For the text-containing cell, return its midpoint in [x, y] coordinate format. 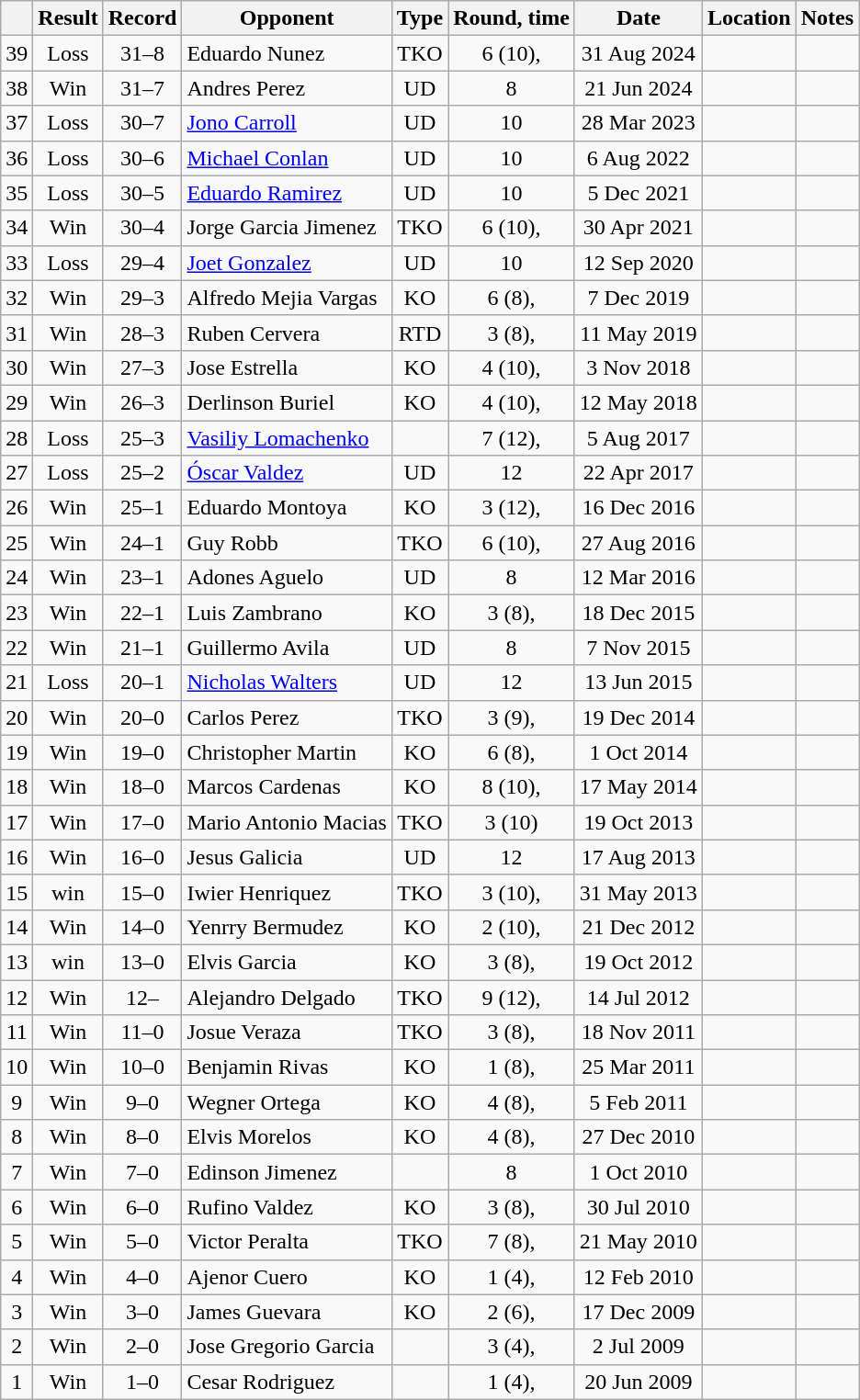
19 Dec 2014 [638, 717]
18–0 [142, 787]
6 [17, 1207]
21–1 [142, 648]
31 [17, 333]
3 [17, 1312]
7 (12), [512, 438]
7 Dec 2019 [638, 298]
15–0 [142, 892]
34 [17, 228]
25 [17, 543]
1 [17, 1382]
18 [17, 787]
Wegner Ortega [287, 1102]
4 [17, 1277]
16–0 [142, 857]
20 [17, 717]
8 (10), [512, 787]
Date [638, 18]
Alfredo Mejia Vargas [287, 298]
Type [419, 18]
32 [17, 298]
5 [17, 1242]
33 [17, 263]
11 May 2019 [638, 333]
36 [17, 158]
7 [17, 1172]
20 Jun 2009 [638, 1382]
Derlinson Buriel [287, 402]
29–4 [142, 263]
12 Sep 2020 [638, 263]
Victor Peralta [287, 1242]
25–1 [142, 508]
17 May 2014 [638, 787]
19 Oct 2013 [638, 822]
Mario Antonio Macias [287, 822]
23–1 [142, 578]
11 [17, 1033]
38 [17, 88]
8–0 [142, 1137]
13 [17, 962]
27 Aug 2016 [638, 543]
30–6 [142, 158]
Joet Gonzalez [287, 263]
20–0 [142, 717]
Record [142, 18]
2 [17, 1347]
Location [749, 18]
19 Oct 2012 [638, 962]
7 (8), [512, 1242]
14 [17, 927]
Notes [827, 18]
17 Aug 2013 [638, 857]
Vasiliy Lomachenko [287, 438]
Eduardo Ramirez [287, 193]
30–7 [142, 123]
Alejandro Delgado [287, 997]
Jorge Garcia Jimenez [287, 228]
11–0 [142, 1033]
37 [17, 123]
9 [17, 1102]
5–0 [142, 1242]
Edinson Jimenez [287, 1172]
Jose Estrella [287, 367]
3 Nov 2018 [638, 367]
30 Apr 2021 [638, 228]
25–2 [142, 473]
Guy Robb [287, 543]
Luis Zambrano [287, 613]
Cesar Rodriguez [287, 1382]
31 May 2013 [638, 892]
25 Mar 2011 [638, 1067]
9 (12), [512, 997]
30 [17, 367]
Michael Conlan [287, 158]
21 Jun 2024 [638, 88]
Eduardo Nunez [287, 53]
Ruben Cervera [287, 333]
3–0 [142, 1312]
2 (10), [512, 927]
21 May 2010 [638, 1242]
15 [17, 892]
Benjamin Rivas [287, 1067]
31 Aug 2024 [638, 53]
20–1 [142, 683]
14–0 [142, 927]
19 [17, 752]
Andres Perez [287, 88]
4–0 [142, 1277]
Christopher Martin [287, 752]
2 (6), [512, 1312]
Yenrry Bermudez [287, 927]
12– [142, 997]
18 Dec 2015 [638, 613]
29 [17, 402]
22–1 [142, 613]
22 Apr 2017 [638, 473]
12 Feb 2010 [638, 1277]
5 Feb 2011 [638, 1102]
Josue Veraza [287, 1033]
2–0 [142, 1347]
3 (10), [512, 892]
30–5 [142, 193]
14 Jul 2012 [638, 997]
23 [17, 613]
Iwier Henriquez [287, 892]
Result [68, 18]
2 Jul 2009 [638, 1347]
28 Mar 2023 [638, 123]
Eduardo Montoya [287, 508]
9–0 [142, 1102]
26–3 [142, 402]
24–1 [142, 543]
1 Oct 2010 [638, 1172]
12 Mar 2016 [638, 578]
22 [17, 648]
21 Dec 2012 [638, 927]
1 (8), [512, 1067]
Opponent [287, 18]
30–4 [142, 228]
Ajenor Cuero [287, 1277]
30 Jul 2010 [638, 1207]
21 [17, 683]
29–3 [142, 298]
Nicholas Walters [287, 683]
Óscar Valdez [287, 473]
Round, time [512, 18]
31–7 [142, 88]
27 Dec 2010 [638, 1137]
16 Dec 2016 [638, 508]
3 (10) [512, 822]
1–0 [142, 1382]
28–3 [142, 333]
1 Oct 2014 [638, 752]
James Guevara [287, 1312]
5 Dec 2021 [638, 193]
Jose Gregorio Garcia [287, 1347]
3 (4), [512, 1347]
Jesus Galicia [287, 857]
5 Aug 2017 [638, 438]
7–0 [142, 1172]
7 Nov 2015 [638, 648]
Guillermo Avila [287, 648]
6 Aug 2022 [638, 158]
26 [17, 508]
12 May 2018 [638, 402]
16 [17, 857]
17–0 [142, 822]
25–3 [142, 438]
6–0 [142, 1207]
24 [17, 578]
13 Jun 2015 [638, 683]
Jono Carroll [287, 123]
Elvis Morelos [287, 1137]
27–3 [142, 367]
27 [17, 473]
3 (9), [512, 717]
18 Nov 2011 [638, 1033]
3 (12), [512, 508]
Adones Aguelo [287, 578]
10–0 [142, 1067]
19–0 [142, 752]
35 [17, 193]
17 Dec 2009 [638, 1312]
39 [17, 53]
28 [17, 438]
RTD [419, 333]
Elvis Garcia [287, 962]
17 [17, 822]
Rufino Valdez [287, 1207]
31–8 [142, 53]
Marcos Cardenas [287, 787]
Carlos Perez [287, 717]
13–0 [142, 962]
